Return the [X, Y] coordinate for the center point of the cell that contains the specified text.  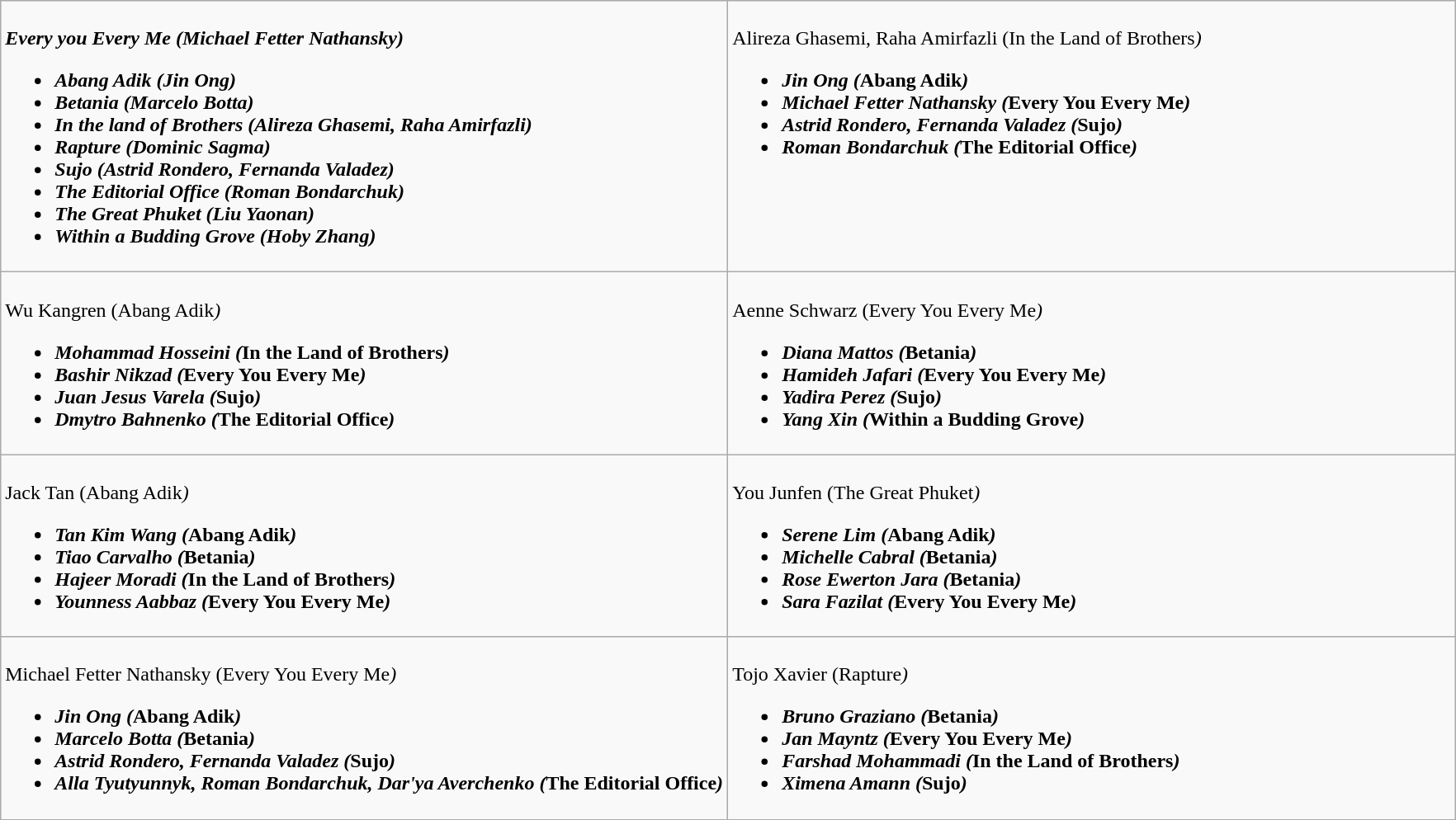
Tojo Xavier (Rapture)Bruno Graziano (Betania)Jan Mayntz (Every You Every Me)Farshad Mohammadi (In the Land of Brothers)Ximena Amann (Sujo) [1091, 728]
You Junfen (The Great Phuket)Serene Lim (Abang Adik)Michelle Cabral (Betania)Rose Ewerton Jara (Betania)Sara Fazilat (Every You Every Me) [1091, 546]
Aenne Schwarz (Every You Every Me)Diana Mattos (Betania)Hamideh Jafari (Every You Every Me)Yadira Perez (Sujo)Yang Xin (Within a Budding Grove) [1091, 363]
Jack Tan (Abang Adik)Tan Kim Wang (Abang Adik)Tiao Carvalho (Betania)Hajeer Moradi (In the Land of Brothers)Younness Aabbaz (Every You Every Me) [365, 546]
